Provide the [X, Y] coordinate of the cell's center where the given text is located.  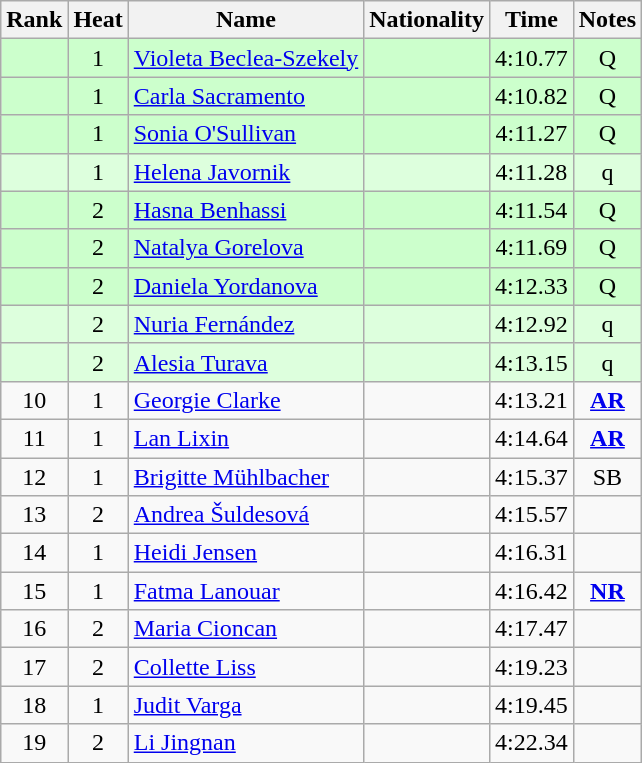
14 [34, 553]
11 [34, 438]
4:15.37 [531, 477]
4:16.31 [531, 553]
4:13.21 [531, 400]
Carla Sacramento [246, 96]
Andrea Šuldesová [246, 515]
Time [531, 20]
4:11.69 [531, 248]
4:13.15 [531, 362]
15 [34, 591]
Alesia Turava [246, 362]
Notes [607, 20]
13 [34, 515]
16 [34, 629]
4:11.27 [531, 134]
4:12.33 [531, 286]
Name [246, 20]
4:10.77 [531, 58]
Li Jingnan [246, 743]
SB [607, 477]
4:11.28 [531, 172]
Nuria Fernández [246, 324]
Maria Cioncan [246, 629]
4:11.54 [531, 210]
4:14.64 [531, 438]
4:10.82 [531, 96]
NR [607, 591]
4:16.42 [531, 591]
4:19.45 [531, 705]
Collette Liss [246, 667]
Natalya Gorelova [246, 248]
Violeta Beclea-Szekely [246, 58]
Fatma Lanouar [246, 591]
Heat [98, 20]
17 [34, 667]
Hasna Benhassi [246, 210]
Rank [34, 20]
12 [34, 477]
4:12.92 [531, 324]
Daniela Yordanova [246, 286]
10 [34, 400]
Sonia O'Sullivan [246, 134]
4:15.57 [531, 515]
18 [34, 705]
Heidi Jensen [246, 553]
Georgie Clarke [246, 400]
Nationality [427, 20]
4:19.23 [531, 667]
Lan Lixin [246, 438]
Helena Javornik [246, 172]
4:22.34 [531, 743]
Judit Varga [246, 705]
19 [34, 743]
4:17.47 [531, 629]
Brigitte Mühlbacher [246, 477]
